Search for the cell housing the specified text and yield its (X, Y) center coordinate. 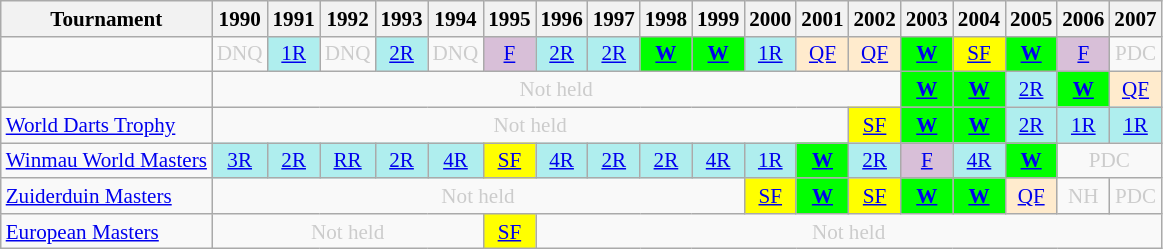
RR (348, 160)
3R (240, 160)
1998 (666, 18)
1991 (294, 18)
2003 (927, 18)
1994 (456, 18)
2005 (1031, 18)
2001 (822, 18)
1997 (614, 18)
European Masters (106, 230)
2004 (979, 18)
1996 (562, 18)
1999 (718, 18)
1995 (509, 18)
2006 (1083, 18)
2002 (875, 18)
2000 (770, 18)
Zuiderduin Masters (106, 196)
NH (1083, 196)
1992 (348, 18)
1990 (240, 18)
1993 (401, 18)
Tournament (106, 18)
World Darts Trophy (106, 124)
Winmau World Masters (106, 160)
2007 (1135, 18)
